Scan for the cell matching the given text and deliver its (x, y) coordinate at center. 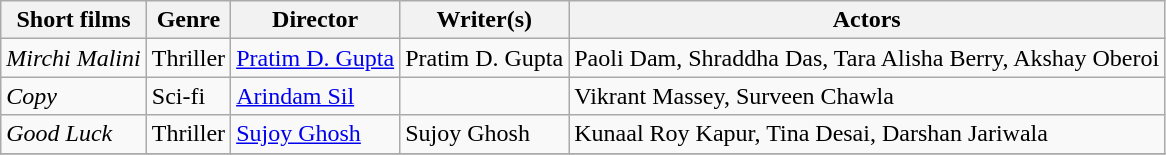
Vikrant Massey, Surveen Chawla (867, 96)
Short films (74, 20)
Copy (74, 96)
Paoli Dam, Shraddha Das, Tara Alisha Berry, Akshay Oberoi (867, 58)
Arindam Sil (316, 96)
Mirchi Malini (74, 58)
Writer(s) (484, 20)
Sci-fi (188, 96)
Genre (188, 20)
Director (316, 20)
Actors (867, 20)
Good Luck (74, 134)
Kunaal Roy Kapur, Tina Desai, Darshan Jariwala (867, 134)
